From the cell containing the given text, extract its center point as (x, y) coordinate. 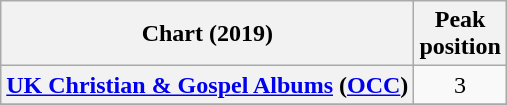
3 (460, 85)
Chart (2019) (208, 34)
UK Christian & Gospel Albums (OCC) (208, 85)
Peakposition (460, 34)
